Determine the (x, y) coordinate at the center of the cell enclosing the given text.  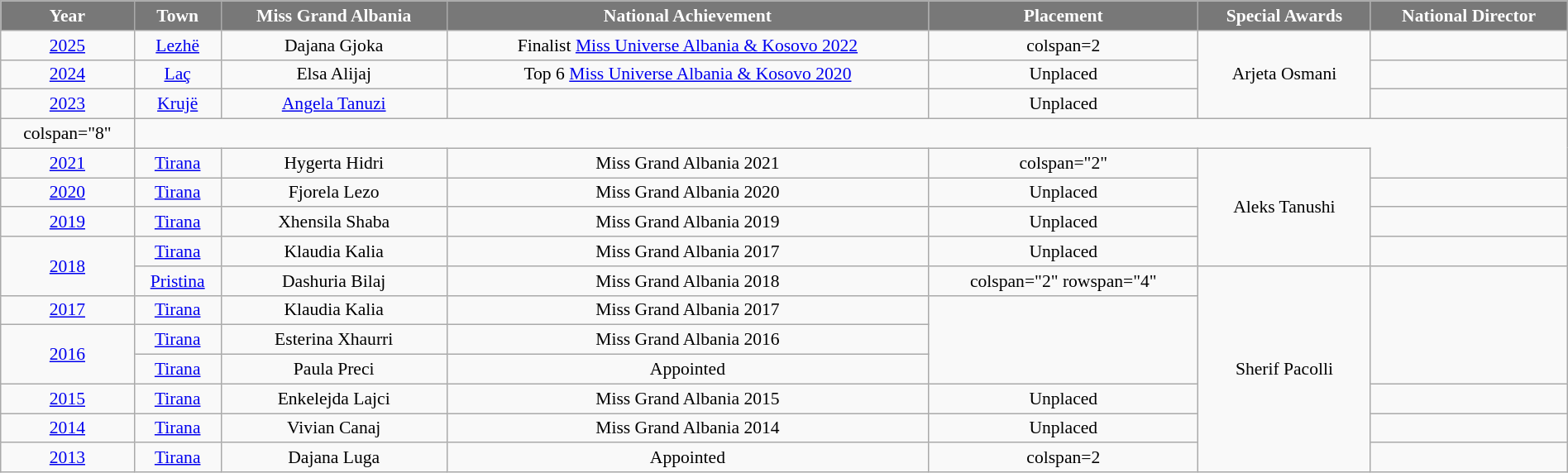
Dajana Luga (334, 458)
Special Awards (1284, 16)
Miss Grand Albania (334, 16)
Miss Grand Albania 2014 (688, 428)
Finalist Miss Universe Albania & Kosovo 2022 (688, 45)
colspan="2" (1064, 163)
Paula Preci (334, 370)
2017 (68, 310)
Arjeta Osmani (1284, 74)
Miss Grand Albania 2016 (688, 340)
Vivian Canaj (334, 428)
2019 (68, 222)
Laç (177, 74)
2023 (68, 104)
Pristina (177, 281)
Miss Grand Albania 2015 (688, 399)
2013 (68, 458)
Angela Tanuzi (334, 104)
colspan="2" rowspan="4" (1064, 281)
National Director (1469, 16)
2025 (68, 45)
Miss Grand Albania 2019 (688, 222)
Miss Grand Albania 2021 (688, 163)
Fjorela Lezo (334, 193)
Placement (1064, 16)
Dashuria Bilaj (334, 281)
Top 6 Miss Universe Albania & Kosovo 2020 (688, 74)
2020 (68, 193)
Esterina Xhaurri (334, 340)
Aleks Tanushi (1284, 207)
Miss Grand Albania 2020 (688, 193)
Year (68, 16)
Dajana Gjoka (334, 45)
Xhensila Shaba (334, 222)
National Achievement (688, 16)
Hygerta Hidri (334, 163)
2021 (68, 163)
Sherif Pacolli (1284, 369)
2014 (68, 428)
2024 (68, 74)
2018 (68, 266)
Elsa Alijaj (334, 74)
Lezhë (177, 45)
Miss Grand Albania 2018 (688, 281)
2015 (68, 399)
colspan="8" (68, 134)
Enkelejda Lajci (334, 399)
Town (177, 16)
2016 (68, 354)
Krujë (177, 104)
